Identify which cell holds the provided text, then report its (x, y) central coordinate. 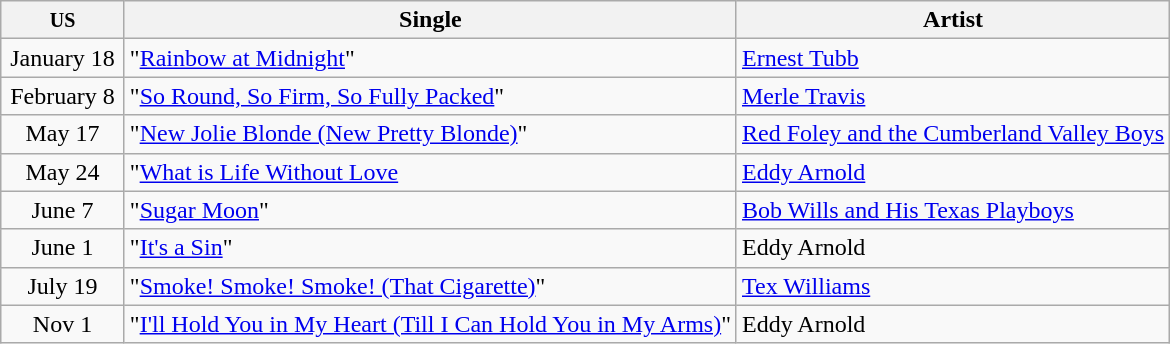
Single (430, 20)
Ernest Tubb (952, 58)
Bob Wills and His Texas Playboys (952, 210)
July 19 (63, 286)
US (63, 20)
Artist (952, 20)
"Sugar Moon" (430, 210)
"I'll Hold You in My Heart (Till I Can Hold You in My Arms)" (430, 324)
February 8 (63, 96)
"So Round, So Firm, So Fully Packed" (430, 96)
May 17 (63, 134)
June 7 (63, 210)
"New Jolie Blonde (New Pretty Blonde)" (430, 134)
"Rainbow at Midnight" (430, 58)
"What is Life Without Love (430, 172)
"It's a Sin" (430, 248)
Merle Travis (952, 96)
Tex Williams (952, 286)
May 24 (63, 172)
January 18 (63, 58)
June 1 (63, 248)
Nov 1 (63, 324)
Red Foley and the Cumberland Valley Boys (952, 134)
"Smoke! Smoke! Smoke! (That Cigarette)" (430, 286)
